Capture the cell that displays the provided text and extract its (x, y) central coordinate. 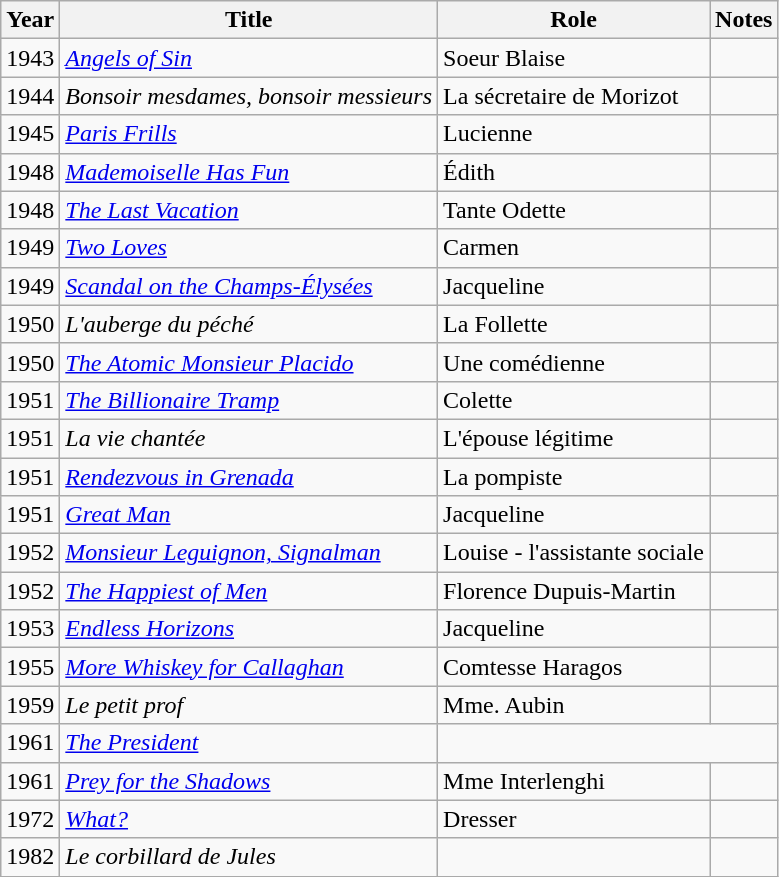
Endless Horizons (249, 629)
Scandal on the Champs-Élysées (249, 286)
Two Loves (249, 248)
Tante Odette (574, 210)
Monsieur Leguignon, Signalman (249, 553)
Year (30, 20)
1953 (30, 629)
Angels of Sin (249, 58)
Prey for the Shadows (249, 781)
1944 (30, 96)
Lucienne (574, 134)
1943 (30, 58)
What? (249, 819)
Dresser (574, 819)
The Atomic Monsieur Placido (249, 362)
Colette (574, 400)
1959 (30, 705)
Bonsoir mesdames, bonsoir messieurs (249, 96)
Soeur Blaise (574, 58)
Comtesse Haragos (574, 667)
1972 (30, 819)
Notes (744, 20)
Paris Frills (249, 134)
Une comédienne (574, 362)
The Billionaire Tramp (249, 400)
La Follette (574, 324)
Le corbillard de Jules (249, 857)
The President (249, 743)
Le petit prof (249, 705)
Rendezvous in Grenada (249, 477)
1945 (30, 134)
More Whiskey for Callaghan (249, 667)
La sécretaire de Morizot (574, 96)
Florence Dupuis-Martin (574, 591)
La pompiste (574, 477)
L'épouse légitime (574, 438)
La vie chantée (249, 438)
Carmen (574, 248)
Mademoiselle Has Fun (249, 172)
Mme. Aubin (574, 705)
1955 (30, 667)
Role (574, 20)
L'auberge du péché (249, 324)
Édith (574, 172)
Louise - l'assistante sociale (574, 553)
Great Man (249, 515)
Mme Interlenghi (574, 781)
The Happiest of Men (249, 591)
1982 (30, 857)
Title (249, 20)
The Last Vacation (249, 210)
